Output the (X, Y) coordinate of the center of the cell containing the given text.  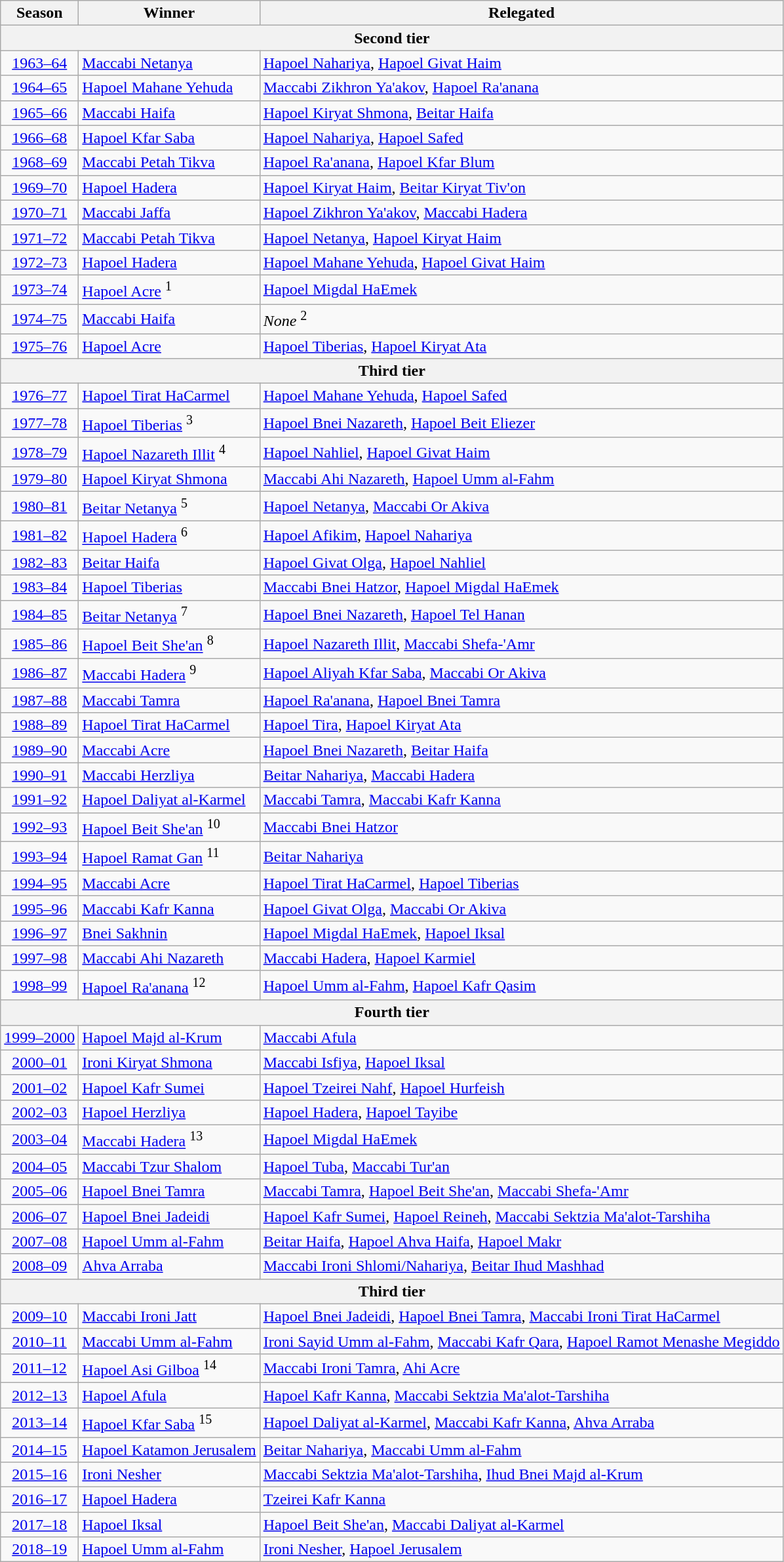
Maccabi Ironi Jatt (169, 1316)
Maccabi Tzur Shalom (169, 1167)
Beitar Netanya 5 (169, 506)
Hapoel Majd al-Krum (169, 1037)
2003–04 (39, 1140)
Hapoel Beit She'an 10 (169, 828)
Hapoel Bnei Nazareth, Hapoel Beit Eliezer (522, 424)
Hapoel Tiberias (169, 588)
Hapoel Nahliel, Hapoel Givat Haim (522, 452)
Hapoel Bnei Nazareth, Hapoel Tel Hanan (522, 615)
Hapoel Tzeirei Nahf, Hapoel Hurfeish (522, 1087)
Hapoel Tirat HaCarmel, Hapoel Tiberias (522, 883)
Hapoel Givat Olga, Hapoel Nahliel (522, 563)
2008–09 (39, 1266)
1984–85 (39, 615)
Hapoel Bnei Jadeidi, Hapoel Bnei Tamra, Maccabi Ironi Tirat HaCarmel (522, 1316)
Hapoel Nazareth Illit, Maccabi Shefa-'Amr (522, 644)
1969–70 (39, 188)
Beitar Haifa (169, 563)
Hapoel Tiberias, Hapoel Kiryat Ata (522, 346)
Hapoel Netanya, Maccabi Or Akiva (522, 506)
Maccabi Bnei Hatzor (522, 828)
1983–84 (39, 588)
1978–79 (39, 452)
Hapoel Nahariya, Hapoel Givat Haim (522, 63)
Hapoel Givat Olga, Maccabi Or Akiva (522, 908)
2006–07 (39, 1216)
Ironi Nesher, Hapoel Jerusalem (522, 1550)
Hapoel Ra'anana 12 (169, 985)
Hapoel Kiryat Shmona (169, 479)
Hapoel Umm al-Fahm, Hapoel Kafr Qasim (522, 985)
Hapoel Daliyat al-Karmel (169, 800)
Relegated (522, 13)
Hapoel Bnei Tamra (169, 1192)
Hapoel Nazareth Illit 4 (169, 452)
Hapoel Kfar Saba 15 (169, 1423)
Hapoel Acre 1 (169, 290)
Maccabi Hadera, Hapoel Karmiel (522, 958)
1977–78 (39, 424)
Maccabi Zikhron Ya'akov, Hapoel Ra'anana (522, 88)
1992–93 (39, 828)
Hapoel Beit She'an, Maccabi Daliyat al-Karmel (522, 1525)
Hapoel Iksal (169, 1525)
Hapoel Nahariya, Hapoel Safed (522, 138)
Bnei Sakhnin (169, 933)
Maccabi Hadera 13 (169, 1140)
Hapoel Kafr Kanna, Maccabi Sektzia Ma'alot-Tarshiha (522, 1395)
Hapoel Ramat Gan 11 (169, 856)
2004–05 (39, 1167)
2002–03 (39, 1112)
1987–88 (39, 700)
1974–75 (39, 319)
1979–80 (39, 479)
1964–65 (39, 88)
2015–16 (39, 1475)
Ironi Sayid Umm al-Fahm, Maccabi Kafr Qara, Hapoel Ramot Menashe Megiddo (522, 1341)
1994–95 (39, 883)
None 2 (522, 319)
1981–82 (39, 535)
1990–91 (39, 775)
Maccabi Ironi Tamra, Ahi Acre (522, 1368)
Hapoel Hadera 6 (169, 535)
Hapoel Asi Gilboa 14 (169, 1368)
Hapoel Mahane Yehuda, Hapoel Safed (522, 396)
2018–19 (39, 1550)
1988–89 (39, 725)
Beitar Nahariya, Maccabi Hadera (522, 775)
Beitar Nahariya (522, 856)
1963–64 (39, 63)
Hapoel Hadera, Hapoel Tayibe (522, 1112)
Maccabi Herzliya (169, 775)
2017–18 (39, 1525)
Beitar Nahariya, Maccabi Umm al-Fahm (522, 1450)
Fourth tier (392, 1012)
Ironi Nesher (169, 1475)
Maccabi Afula (522, 1037)
Hapoel Ra'anana, Hapoel Bnei Tamra (522, 700)
1965–66 (39, 113)
Hapoel Tira, Hapoel Kiryat Ata (522, 725)
Hapoel Herzliya (169, 1112)
2016–17 (39, 1500)
Hapoel Bnei Jadeidi (169, 1216)
Second tier (392, 38)
Hapoel Migdal HaEmek, Hapoel Iksal (522, 933)
1996–97 (39, 933)
1966–68 (39, 138)
Maccabi Netanya (169, 63)
Hapoel Kiryat Haim, Beitar Kiryat Tiv'on (522, 188)
2014–15 (39, 1450)
Hapoel Mahane Yehuda, Hapoel Givat Haim (522, 262)
Hapoel Beit She'an 8 (169, 644)
Hapoel Tuba, Maccabi Tur'an (522, 1167)
1999–2000 (39, 1037)
2010–11 (39, 1341)
1968–69 (39, 163)
Maccabi Ahi Nazareth (169, 958)
Hapoel Zikhron Ya'akov, Maccabi Hadera (522, 212)
1972–73 (39, 262)
Hapoel Kfar Saba (169, 138)
2007–08 (39, 1241)
Beitar Netanya 7 (169, 615)
Ahva Arraba (169, 1266)
Maccabi Ironi Shlomi/Nahariya, Beitar Ihud Mashhad (522, 1266)
1975–76 (39, 346)
1985–86 (39, 644)
1997–98 (39, 958)
Hapoel Katamon Jerusalem (169, 1450)
Hapoel Bnei Nazareth, Beitar Haifa (522, 750)
2005–06 (39, 1192)
Hapoel Kafr Sumei, Hapoel Reineh, Maccabi Sektzia Ma'alot-Tarshiha (522, 1216)
Hapoel Mahane Yehuda (169, 88)
2013–14 (39, 1423)
1998–99 (39, 985)
Maccabi Bnei Hatzor, Hapoel Migdal HaEmek (522, 588)
1971–72 (39, 237)
Hapoel Afikim, Hapoel Nahariya (522, 535)
1973–74 (39, 290)
Hapoel Acre (169, 346)
Ironi Kiryat Shmona (169, 1062)
Maccabi Tamra (169, 700)
Maccabi Sektzia Ma'alot-Tarshiha, Ihud Bnei Majd al-Krum (522, 1475)
Season (39, 13)
Maccabi Hadera 9 (169, 673)
Hapoel Tiberias 3 (169, 424)
1976–77 (39, 396)
1991–92 (39, 800)
Maccabi Tamra, Maccabi Kafr Kanna (522, 800)
Hapoel Afula (169, 1395)
Winner (169, 13)
1993–94 (39, 856)
Hapoel Kiryat Shmona, Beitar Haifa (522, 113)
1986–87 (39, 673)
1989–90 (39, 750)
Maccabi Jaffa (169, 212)
Hapoel Daliyat al-Karmel, Maccabi Kafr Kanna, Ahva Arraba (522, 1423)
Hapoel Kafr Sumei (169, 1087)
2001–02 (39, 1087)
2000–01 (39, 1062)
Maccabi Umm al-Fahm (169, 1341)
Maccabi Ahi Nazareth, Hapoel Umm al-Fahm (522, 479)
Maccabi Tamra, Hapoel Beit She'an, Maccabi Shefa-'Amr (522, 1192)
2011–12 (39, 1368)
Hapoel Aliyah Kfar Saba, Maccabi Or Akiva (522, 673)
Tzeirei Kafr Kanna (522, 1500)
2009–10 (39, 1316)
Hapoel Netanya, Hapoel Kiryat Haim (522, 237)
Maccabi Isfiya, Hapoel Iksal (522, 1062)
Beitar Haifa, Hapoel Ahva Haifa, Hapoel Makr (522, 1241)
2012–13 (39, 1395)
1970–71 (39, 212)
Hapoel Ra'anana, Hapoel Kfar Blum (522, 163)
1995–96 (39, 908)
Maccabi Kafr Kanna (169, 908)
1980–81 (39, 506)
1982–83 (39, 563)
